Provide the (X, Y) coordinate of the cell's center where the given text is located.  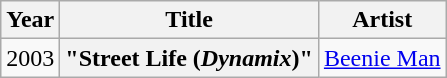
"Street Life (Dynamix)" (190, 58)
Year (30, 20)
Beenie Man (382, 58)
2003 (30, 58)
Title (190, 20)
Artist (382, 20)
